Extract the (x, y) coordinate from the center of the cell holding the provided text.  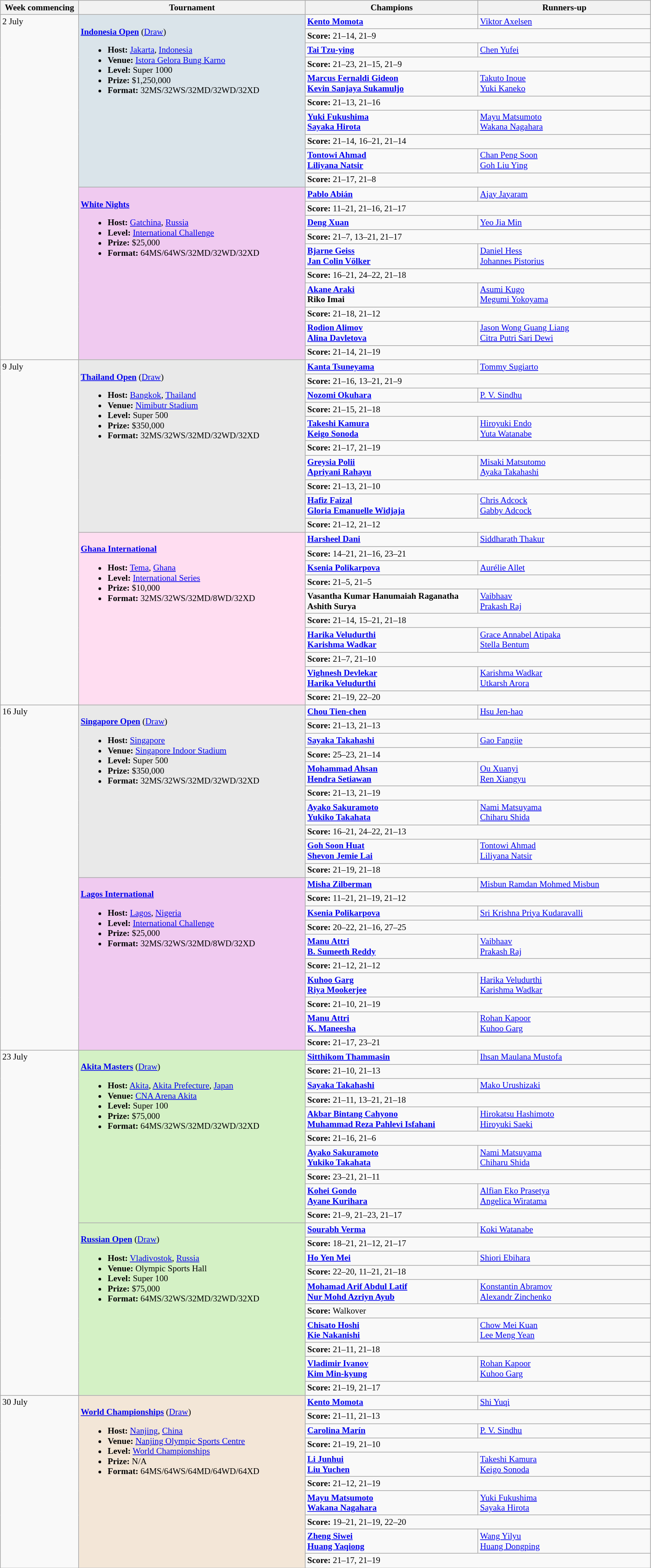
Week commencing (40, 8)
Viktor Axelsen (564, 22)
Harsheel Dani (392, 539)
Misha Zilberman (392, 885)
Akbar Bintang Cahyono Muhammad Reza Pahlevi Isfahani (392, 1119)
Score: Walkover (478, 1311)
Score: 21–19, 21–17 (478, 1388)
Score: 22–20, 11–21, 21–18 (478, 1272)
Indonesia Open (Draw)Host: Jakarta, IndonesiaVenue: Istora Gelora Bung KarnoLevel: Super 1000Prize: $1,250,000Format: 32MS/32WS/32MD/32WD/32XD (192, 101)
Score: 21–14, 16–21, 21–14 (478, 142)
Russian Open (Draw)Host: Vladivostok, RussiaVenue: Olympic Sports HallLevel: Super 100Prize: $75,000Format: 64MS/32WS/32MD/32WD/32XD (192, 1309)
Score: 21–19, 21–10 (478, 1445)
Score: 11–21, 21–16, 21–17 (478, 209)
16 July (40, 878)
Tommy Sugiarto (564, 367)
Score: 21–14, 21–19 (478, 352)
Li Junhui Liu Yuchen (392, 1464)
Ou Xuanyi Ren Xiangyu (564, 774)
Ihsan Maulana Mustofa (564, 1057)
Score: 19–21, 21–19, 22–20 (478, 1522)
Hiroyuki Endo Yuta Watanabe (564, 429)
Chen Yufei (564, 50)
Score: 21–11, 21–13 (478, 1417)
Score: 16–21, 24–22, 21–18 (478, 276)
Tournament (192, 8)
Goh Soon Huat Shevon Jemie Lai (392, 851)
Alfian Eko Prasetya Angelica Wiratama (564, 1196)
Vladimir Ivanov Kim Min-kyung (392, 1369)
Misaki Matsutomo Ayaka Takahashi (564, 467)
Deng Xuan (392, 223)
Chris Adcock Gabby Adcock (564, 506)
Mako Urushizaki (564, 1086)
Score: 21–7, 21–10 (478, 659)
Runners-up (564, 8)
Score: 21–13, 21–16 (478, 103)
Shi Yuqi (564, 1402)
Ho Yen Mei (392, 1258)
2 July (40, 187)
Score: 21–16, 13–21, 21–9 (478, 381)
Greysia Polii Apriyani Rahayu (392, 467)
Score: 21–14, 21–9 (478, 36)
Yeo Jia Min (564, 223)
Rodion Alimov Alina Davletova (392, 333)
Siddharath Thakur (564, 539)
Score: 21–9, 21–23, 21–17 (478, 1216)
Score: 21–14, 15–21, 21–18 (478, 621)
Misbun Ramdan Mohmed Misbun (564, 885)
Nozomi Okuhara (392, 395)
9 July (40, 532)
Score: 20–22, 21–16, 27–25 (478, 927)
Koki Watanabe (564, 1230)
Thailand Open (Draw)Host: Bangkok, ThailandVenue: Nimibutr StadiumLevel: Super 500Prize: $350,000Format: 32MS/32WS/32MD/32WD/32XD (192, 446)
Score: 21–11, 21–18 (478, 1350)
Pablo Abián (392, 194)
Score: 21–7, 13–21, 21–17 (478, 237)
Sourabh Verma (392, 1230)
Karishma Wadkar Utkarsh Arora (564, 678)
Score: 21–18, 21–12 (478, 314)
Hsu Jen-hao (564, 712)
Manu Attri K. Maneesha (392, 1024)
23 July (40, 1223)
Hafiz Faizal Gloria Emanuelle Widjaja (392, 506)
Aurélie Allet (564, 568)
Marcus Fernaldi Gideon Kevin Sanjaya Sukamuljo (392, 84)
Manu Attri B. Sumeeth Reddy (392, 946)
Score: 21–23, 21–15, 21–9 (478, 64)
Ghana InternationalHost: Tema, GhanaLevel: International SeriesPrize: $10,000Format: 32MS/32WS/32MD/8WD/32XD (192, 619)
Konstantin Abramov Alexandr Zinchenko (564, 1292)
Zheng Siwei Huang Yaqiong (392, 1541)
Chou Tien-chen (392, 712)
Chisato Hoshi Kie Nakanishi (392, 1330)
Vighnesh Devlekar Harika Veludurthi (392, 678)
Hirokatsu Hashimoto Hiroyuki Saeki (564, 1119)
Carolina Marín (392, 1431)
Champions (392, 8)
Mohammad Ahsan Hendra Setiawan (392, 774)
Sri Krishna Priya Kudaravalli (564, 913)
Gao Fangjie (564, 740)
30 July (40, 1481)
Shiori Ebihara (564, 1258)
Lagos InternationalHost: Lagos, NigeriaLevel: International ChallengePrize: $25,000Format: 32MS/32WS/32MD/8WD/32XD (192, 964)
Score: 11–21, 21–19, 21–12 (478, 899)
Score: 21–13, 21–10 (478, 486)
Kuhoo Garg Riya Mookerjee (392, 985)
Score: 21–19, 22–20 (478, 698)
Kohei Gondo Ayane Kurihara (392, 1196)
Score: 21–10, 21–19 (478, 1004)
Daniel Hess Johannes Pistorius (564, 256)
Jason Wong Guang Liang Citra Putri Sari Dewi (564, 333)
Chan Peng Soon Goh Liu Ying (564, 160)
Kanta Tsuneyama (392, 367)
Score: 21–13, 21–13 (478, 726)
Score: 21–10, 21–13 (478, 1071)
Akita Masters (Draw)Host: Akita, Akita Prefecture, JapanVenue: CNA Arena AkitaLevel: Super 100Prize: $75,000Format: 64MS/32WS/32MD/32WD/32XD (192, 1136)
Wang Yilyu Huang Dongping (564, 1541)
Score: 21–17, 23–21 (478, 1043)
Score: 21–15, 21–18 (478, 410)
Score: 25–23, 21–14 (478, 755)
Score: 21–13, 21–19 (478, 793)
Score: 14–21, 21–16, 23–21 (478, 554)
Score: 21–12, 21–19 (478, 1483)
White NightsHost: Gatchina, RussiaLevel: International ChallengePrize: $25,000Format: 64MS/64WS/32MD/32WD/32XD (192, 273)
Score: 21–19, 21–18 (478, 870)
Mohamad Arif Abdul Latif Nur Mohd Azriyn Ayub (392, 1292)
Asumi Kugo Megumi Yokoyama (564, 294)
Score: 21–5, 21–5 (478, 582)
Score: 21–17, 21–8 (478, 180)
Grace Annabel Atipaka Stella Bentum (564, 640)
Ajay Jayaram (564, 194)
Chow Mei Kuan Lee Meng Yean (564, 1330)
Singapore Open (Draw)Host: SingaporeVenue: Singapore Indoor StadiumLevel: Super 500Prize: $350,000Format: 32MS/32WS/32MD/32WD/32XD (192, 791)
Score: 21–11, 13–21, 21–18 (478, 1100)
Score: 18–21, 21–12, 21–17 (478, 1244)
Score: 16–21, 24–22, 21–13 (478, 832)
Vasantha Kumar Hanumaiah Raganatha Ashith Surya (392, 601)
Score: 21–16, 21–6 (478, 1138)
Takuto Inoue Yuki Kaneko (564, 84)
Akane Araki Riko Imai (392, 294)
Tai Tzu-ying (392, 50)
Score: 23–21, 21–11 (478, 1177)
Sitthikom Thammasin (392, 1057)
Bjarne Geiss Jan Colin Völker (392, 256)
